For the text-containing cell, return its midpoint in (x, y) coordinate format. 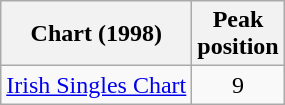
9 (238, 85)
Chart (1998) (96, 34)
Irish Singles Chart (96, 85)
Peakposition (238, 34)
